Extract the (X, Y) coordinate from the center of the cell holding the provided text.  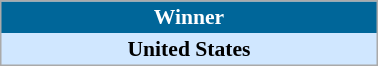
United States (189, 49)
Winner (189, 17)
